Provide the (X, Y) coordinate of the cell's center where the given text is located.  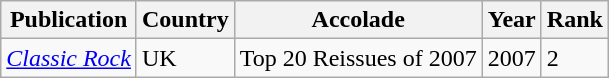
UK (185, 58)
Country (185, 20)
Top 20 Reissues of 2007 (358, 58)
Year (512, 20)
2 (574, 58)
2007 (512, 58)
Publication (69, 20)
Rank (574, 20)
Accolade (358, 20)
Classic Rock (69, 58)
